Capture the cell that displays the provided text and extract its [X, Y] central coordinate. 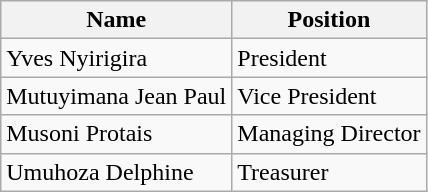
Treasurer [329, 172]
Managing Director [329, 134]
Vice President [329, 96]
Yves Nyirigira [116, 58]
Mutuyimana Jean Paul [116, 96]
President [329, 58]
Musoni Protais [116, 134]
Name [116, 20]
Umuhoza Delphine [116, 172]
Position [329, 20]
